Find where the given text appears and provide that cell's center as [x, y] coordinate. 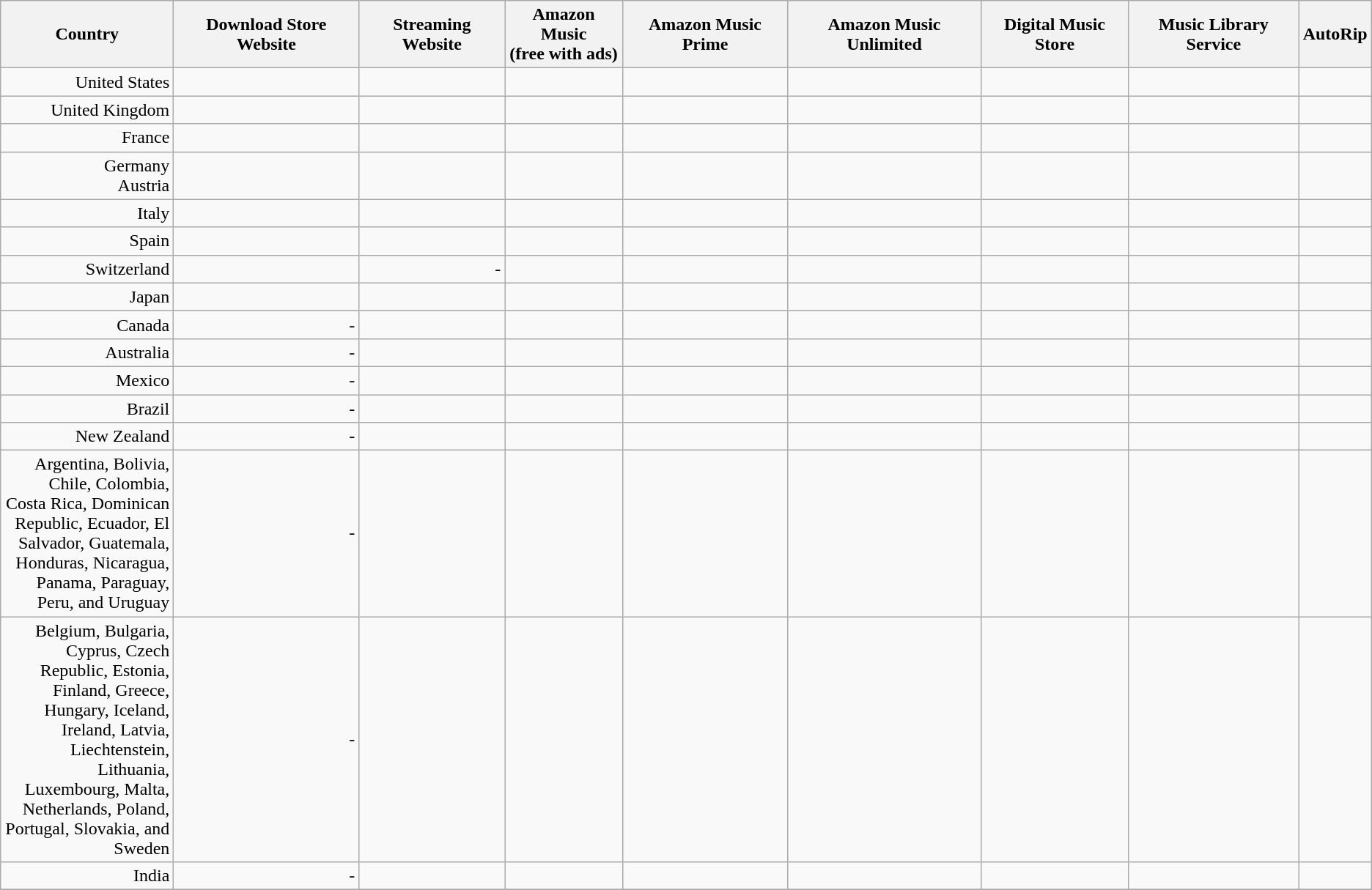
India [87, 876]
Digital Music Store [1054, 34]
Canada [87, 325]
Spain [87, 241]
AutoRip [1335, 34]
Japan [87, 297]
Amazon Music Unlimited [885, 34]
Switzerland [87, 269]
United States [87, 82]
Streaming Website [432, 34]
France [87, 138]
Download Store Website [267, 34]
United Kingdom [87, 110]
Italy [87, 213]
Music Library Service [1214, 34]
Amazon Music (free with ads) [564, 34]
Germany Austria [87, 176]
New Zealand [87, 437]
Country [87, 34]
Amazon Music Prime [705, 34]
Brazil [87, 408]
Mexico [87, 380]
Australia [87, 352]
